Scan for the cell matching the given text and deliver its [X, Y] coordinate at center. 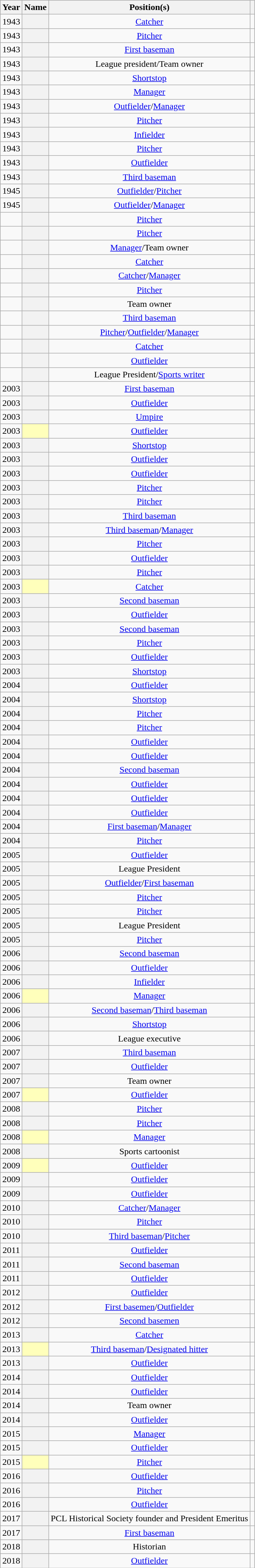
Third baseman/Pitcher [149, 1236]
Pitcher/Outfielder/Manager [149, 332]
Outfielder/Pitcher [149, 191]
Outfielder/First baseman [149, 883]
Sports cartoonist [149, 1151]
League president/Team owner [149, 64]
First basemen/Outfielder [149, 1306]
Name [36, 7]
Third baseman/Manager [149, 530]
Third baseman/Designated hitter [149, 1349]
League President/Sports writer [149, 374]
Historian [149, 1547]
Second basemen [149, 1321]
Position(s) [149, 7]
League executive [149, 1038]
Umpire [149, 417]
PCL Historical Society founder and President Emeritus [149, 1518]
Manager/Team owner [149, 247]
Second baseman/Third baseman [149, 1010]
Year [11, 7]
First baseman/Manager [149, 826]
